Detect which cell encompasses the target text, then output its [x, y] center coordinate. 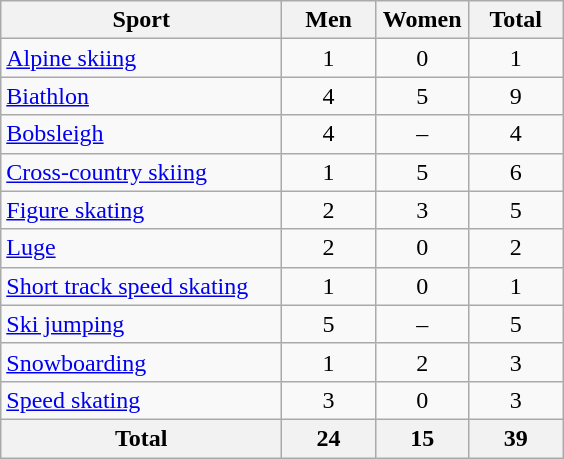
15 [422, 438]
Sport [142, 20]
39 [516, 438]
9 [516, 96]
Snowboarding [142, 362]
Short track speed skating [142, 286]
Bobsleigh [142, 134]
Alpine skiing [142, 58]
Biathlon [142, 96]
6 [516, 172]
Luge [142, 248]
Cross-country skiing [142, 172]
Speed skating [142, 400]
24 [329, 438]
Men [329, 20]
Figure skating [142, 210]
Women [422, 20]
Ski jumping [142, 324]
